Find where the given text appears and provide that cell's center as (X, Y) coordinate. 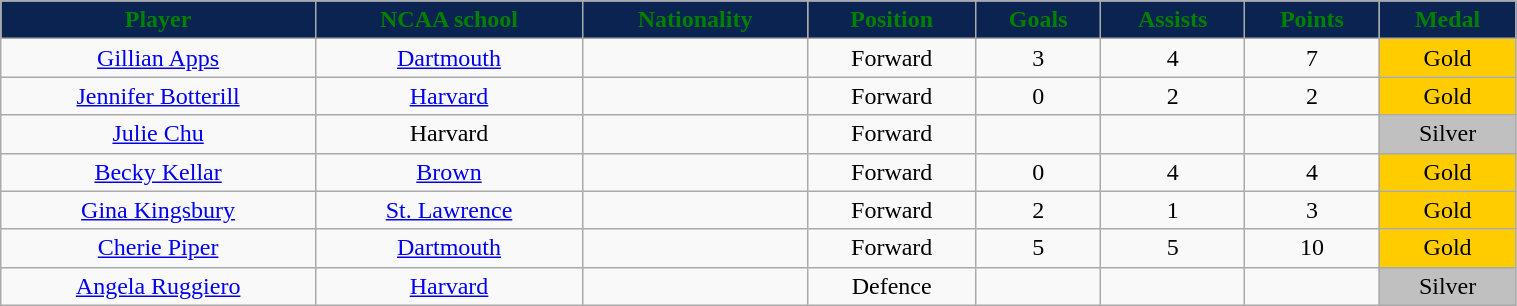
Gina Kingsbury (158, 210)
Assists (1173, 20)
Gillian Apps (158, 58)
NCAA school (448, 20)
Cherie Piper (158, 248)
Angela Ruggiero (158, 286)
10 (1312, 248)
Defence (892, 286)
1 (1173, 210)
Position (892, 20)
St. Lawrence (448, 210)
Player (158, 20)
Goals (1038, 20)
7 (1312, 58)
Becky Kellar (158, 172)
Medal (1448, 20)
Brown (448, 172)
Julie Chu (158, 134)
Nationality (696, 20)
Jennifer Botterill (158, 96)
Points (1312, 20)
